Determine the [x, y] coordinate at the center of the cell enclosing the given text.  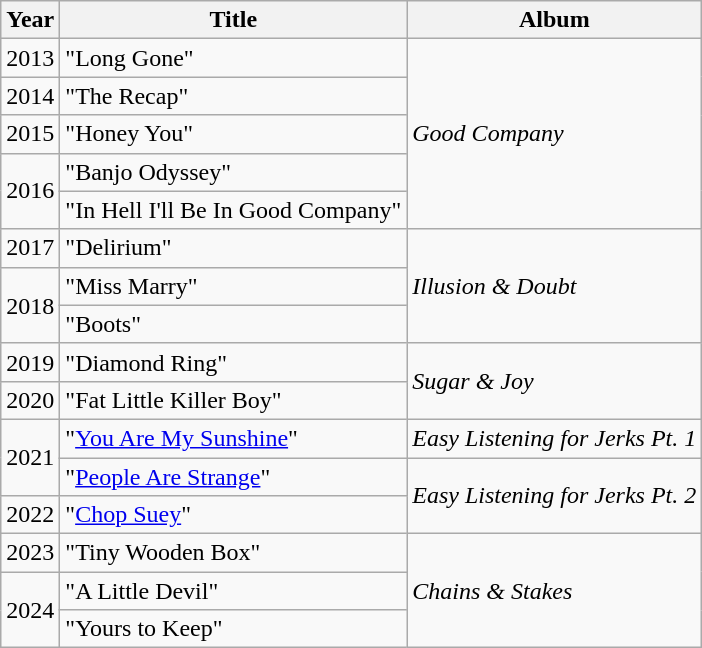
"Tiny Wooden Box" [234, 553]
"Diamond Ring" [234, 362]
"You Are My Sunshine" [234, 438]
"Long Gone" [234, 58]
2024 [30, 610]
"People Are Strange" [234, 477]
Easy Listening for Jerks Pt. 2 [554, 496]
"Fat Little Killer Boy" [234, 400]
Sugar & Joy [554, 381]
2015 [30, 134]
2023 [30, 553]
"The Recap" [234, 96]
2014 [30, 96]
"Boots" [234, 324]
2018 [30, 305]
Easy Listening for Jerks Pt. 1 [554, 438]
Title [234, 20]
"Delirium" [234, 248]
Good Company [554, 134]
2016 [30, 191]
2020 [30, 400]
"Honey You" [234, 134]
"Miss Marry" [234, 286]
2013 [30, 58]
"Yours to Keep" [234, 629]
"Banjo Odyssey" [234, 172]
2019 [30, 362]
Album [554, 20]
Year [30, 20]
Chains & Stakes [554, 591]
"Chop Suey" [234, 515]
2022 [30, 515]
2017 [30, 248]
Illusion & Doubt [554, 286]
"A Little Devil" [234, 591]
"In Hell I'll Be In Good Company" [234, 210]
2021 [30, 457]
